Pinpoint the cell where the given text exists, returning its [X, Y] midpoint coordinate. 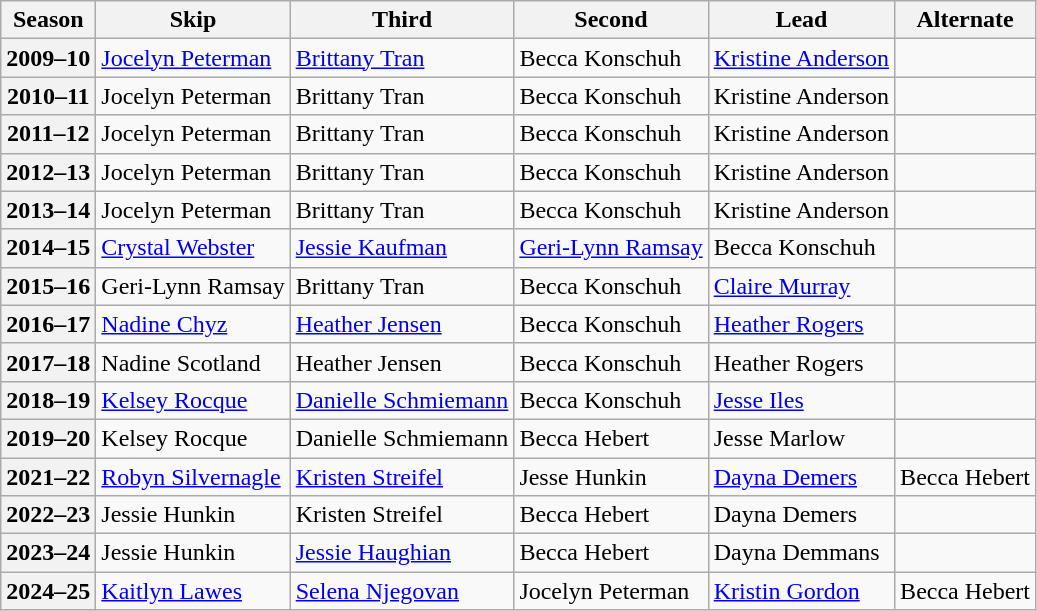
2024–25 [48, 591]
Skip [193, 20]
Nadine Chyz [193, 324]
Crystal Webster [193, 248]
2018–19 [48, 400]
Lead [801, 20]
2016–17 [48, 324]
2022–23 [48, 515]
Kaitlyn Lawes [193, 591]
Claire Murray [801, 286]
Season [48, 20]
Jesse Hunkin [611, 477]
2021–22 [48, 477]
Kristin Gordon [801, 591]
Jessie Haughian [402, 553]
Jessie Kaufman [402, 248]
2017–18 [48, 362]
Alternate [966, 20]
Nadine Scotland [193, 362]
Second [611, 20]
Dayna Demmans [801, 553]
2019–20 [48, 438]
2015–16 [48, 286]
Jesse Marlow [801, 438]
Robyn Silvernagle [193, 477]
2014–15 [48, 248]
2023–24 [48, 553]
Selena Njegovan [402, 591]
2010–11 [48, 96]
2009–10 [48, 58]
2012–13 [48, 172]
2013–14 [48, 210]
Third [402, 20]
Jesse Iles [801, 400]
2011–12 [48, 134]
